Output the [x, y] coordinate of the center of the cell containing the given text.  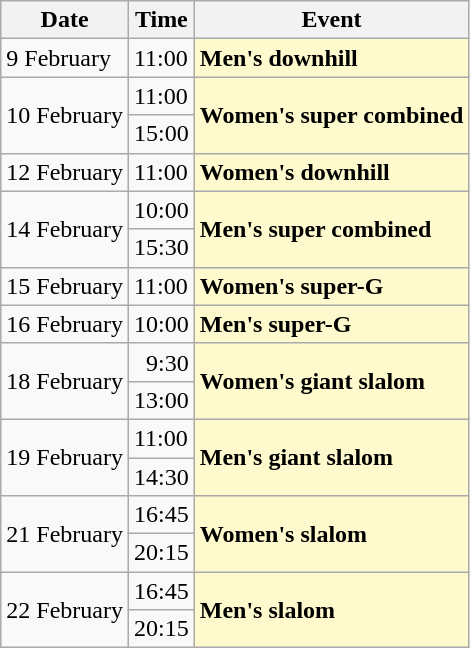
Time [161, 20]
13:00 [161, 400]
15:30 [161, 248]
Women's giant slalom [332, 381]
18 February [65, 381]
Men's super combined [332, 229]
Women's downhill [332, 172]
Date [65, 20]
Event [332, 20]
Women's slalom [332, 534]
14:30 [161, 477]
16 February [65, 324]
Women's super combined [332, 115]
12 February [65, 172]
9:30 [161, 362]
15 February [65, 286]
19 February [65, 457]
Men's giant slalom [332, 457]
22 February [65, 610]
Men's downhill [332, 58]
10 February [65, 115]
Women's super-G [332, 286]
21 February [65, 534]
9 February [65, 58]
14 February [65, 229]
15:00 [161, 134]
Men's slalom [332, 610]
Men's super-G [332, 324]
